Pinpoint the cell where the given text exists, returning its [x, y] midpoint coordinate. 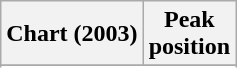
Peakposition [189, 34]
Chart (2003) [72, 34]
